Locate the cell with the specified text and output its [x, y] center coordinate. 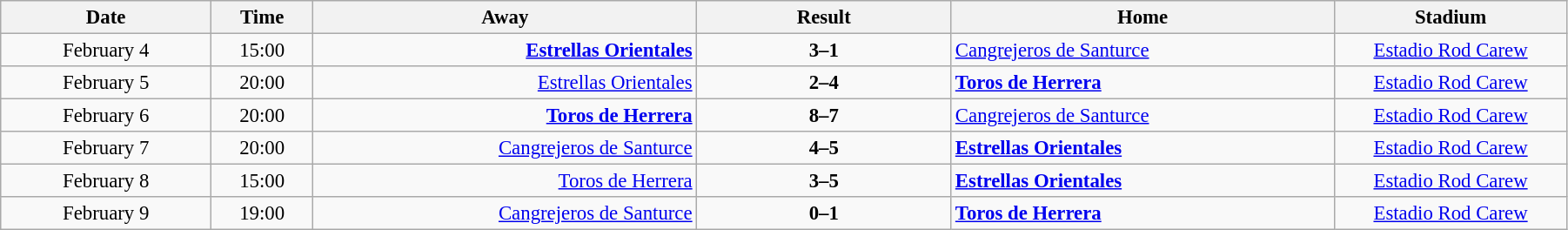
Stadium [1451, 17]
Home [1143, 17]
0–1 [824, 213]
2–4 [824, 83]
3–5 [824, 181]
8–7 [824, 116]
February 4 [106, 51]
February 5 [106, 83]
February 6 [106, 116]
Time [263, 17]
3–1 [824, 51]
Date [106, 17]
4–5 [824, 148]
February 8 [106, 181]
Result [824, 17]
19:00 [263, 213]
February 9 [106, 213]
February 7 [106, 148]
Away [505, 17]
